Provide the (x, y) coordinate of the cell's center where the given text is located.  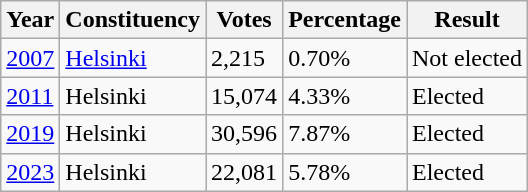
15,074 (244, 96)
0.70% (345, 58)
2023 (30, 172)
Percentage (345, 20)
Constituency (133, 20)
5.78% (345, 172)
Votes (244, 20)
2007 (30, 58)
22,081 (244, 172)
30,596 (244, 134)
Year (30, 20)
Not elected (466, 58)
2019 (30, 134)
7.87% (345, 134)
Result (466, 20)
2,215 (244, 58)
2011 (30, 96)
4.33% (345, 96)
